Scan for the cell matching the given text and deliver its [X, Y] coordinate at center. 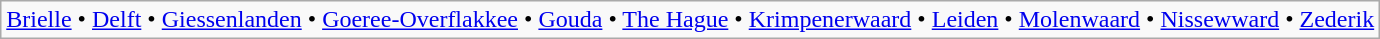
Brielle • Delft • Giessenlanden • Goeree-Overflakkee • Gouda • The Hague • Krimpenerwaard • Leiden • Molenwaard • Nissewward • Zederik [690, 20]
